Find where the given text appears and provide that cell's center as (X, Y) coordinate. 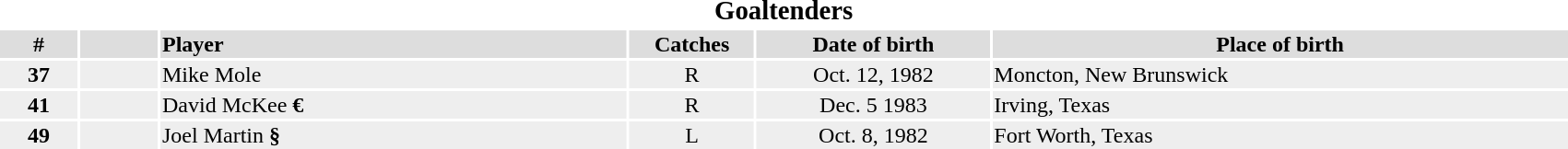
Moncton, New Brunswick (1280, 74)
David McKee € (395, 105)
Player (395, 44)
Place of birth (1280, 44)
Dec. 5 1983 (874, 105)
# (39, 44)
Joel Martin § (395, 135)
Oct. 8, 1982 (874, 135)
Date of birth (874, 44)
Oct. 12, 1982 (874, 74)
Irving, Texas (1280, 105)
Mike Mole (395, 74)
49 (39, 135)
37 (39, 74)
L (691, 135)
Catches (691, 44)
Fort Worth, Texas (1280, 135)
41 (39, 105)
